Scan for the cell matching the given text and deliver its [x, y] coordinate at center. 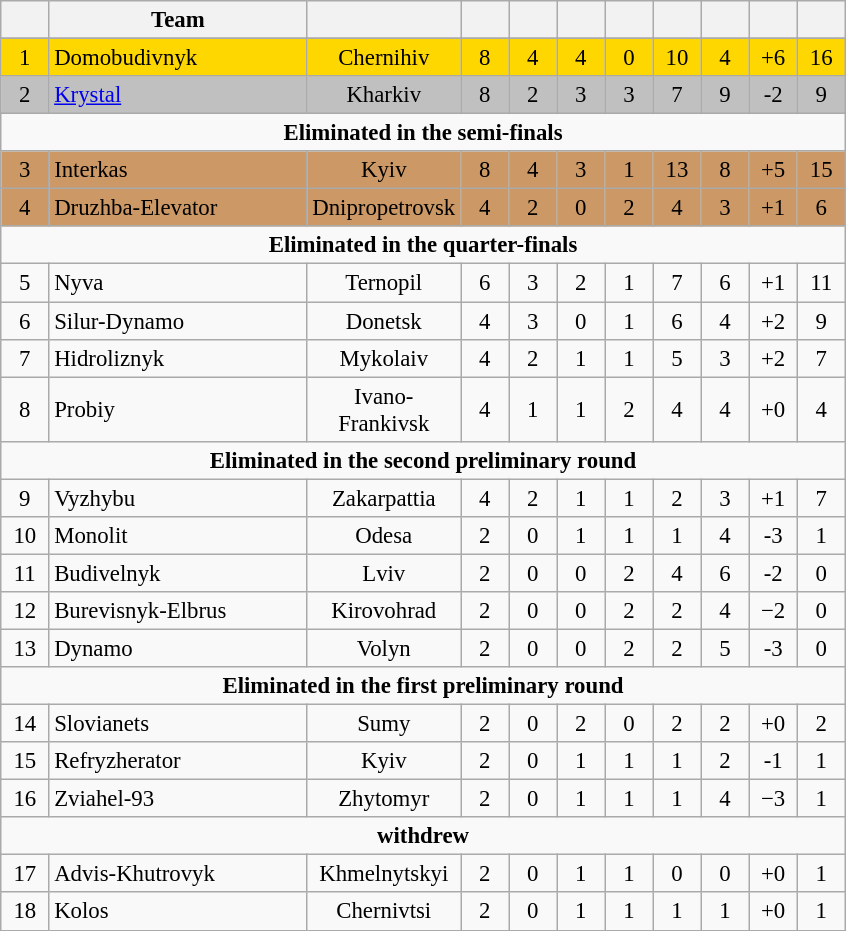
Odesa [384, 536]
Ivano-Frankivsk [384, 410]
Advis-Khutrovyk [178, 874]
Mykolaiv [384, 358]
Eliminated in the first preliminary round [424, 686]
Ternopil [384, 283]
12 [25, 611]
18 [25, 912]
Lviv [384, 573]
Kharkiv [384, 95]
+6 [773, 58]
Eliminated in the second preliminary round [424, 460]
Chernivtsi [384, 912]
Refryzherator [178, 761]
Druzhba-Elevator [178, 208]
Team [178, 20]
Krystal [178, 95]
+5 [773, 170]
Probiy [178, 410]
Budivelnyk [178, 573]
Monolit [178, 536]
14 [25, 724]
Dnipropetrovsk [384, 208]
Sumy [384, 724]
Zakarpattia [384, 498]
Silur-Dynamo [178, 321]
−2 [773, 611]
Eliminated in the semi-finals [424, 133]
Vyzhybu [178, 498]
Nyva [178, 283]
Hidroliznyk [178, 358]
Dynamo [178, 648]
−3 [773, 799]
17 [25, 874]
Eliminated in the quarter-finals [424, 245]
Zhytomyr [384, 799]
Slovianets [178, 724]
-1 [773, 761]
Kolos [178, 912]
Chernihiv [384, 58]
Burevisnyk-Elbrus [178, 611]
Donetsk [384, 321]
Interkas [178, 170]
Domobudivnyk [178, 58]
Volyn [384, 648]
Khmelnytskyi [384, 874]
Zviahel-93 [178, 799]
Kirovohrad [384, 611]
withdrew [424, 836]
